Determine the [x, y] coordinate at the center of the cell enclosing the given text.  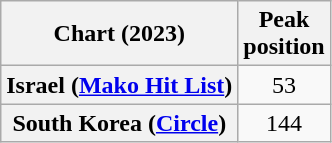
Peakposition [284, 34]
53 [284, 85]
144 [284, 123]
South Korea (Circle) [120, 123]
Chart (2023) [120, 34]
Israel (Mako Hit List) [120, 85]
